Provide the (X, Y) coordinate of the cell's center where the given text is located.  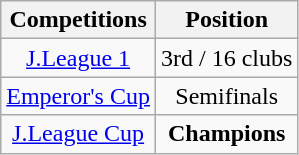
J.League Cup (78, 134)
Position (226, 20)
Semifinals (226, 96)
Competitions (78, 20)
Emperor's Cup (78, 96)
J.League 1 (78, 58)
Champions (226, 134)
3rd / 16 clubs (226, 58)
